Detect which cell encompasses the target text, then output its (X, Y) center coordinate. 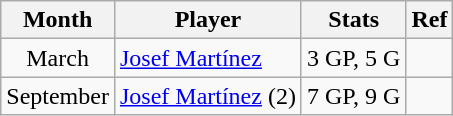
Ref (430, 20)
7 GP, 9 G (353, 96)
Player (208, 20)
Stats (353, 20)
3 GP, 5 G (353, 58)
Month (58, 20)
September (58, 96)
Josef Martínez (2) (208, 96)
Josef Martínez (208, 58)
March (58, 58)
